Provide the [X, Y] coordinate of the cell's center where the given text is located.  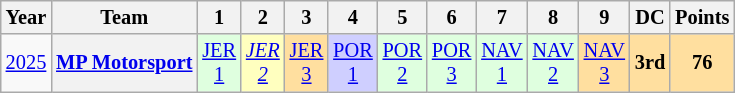
NAV1 [502, 63]
Year [26, 17]
POR1 [352, 63]
4 [352, 17]
Points [702, 17]
2 [263, 17]
5 [402, 17]
JER1 [219, 63]
3rd [650, 63]
8 [554, 17]
3 [307, 17]
9 [604, 17]
MP Motorsport [124, 63]
JER2 [263, 63]
JER3 [307, 63]
POR3 [452, 63]
NAV2 [554, 63]
1 [219, 17]
6 [452, 17]
7 [502, 17]
POR2 [402, 63]
76 [702, 63]
2025 [26, 63]
NAV3 [604, 63]
DC [650, 17]
Team [124, 17]
